Return (x, y) of the center of cell containing provided text 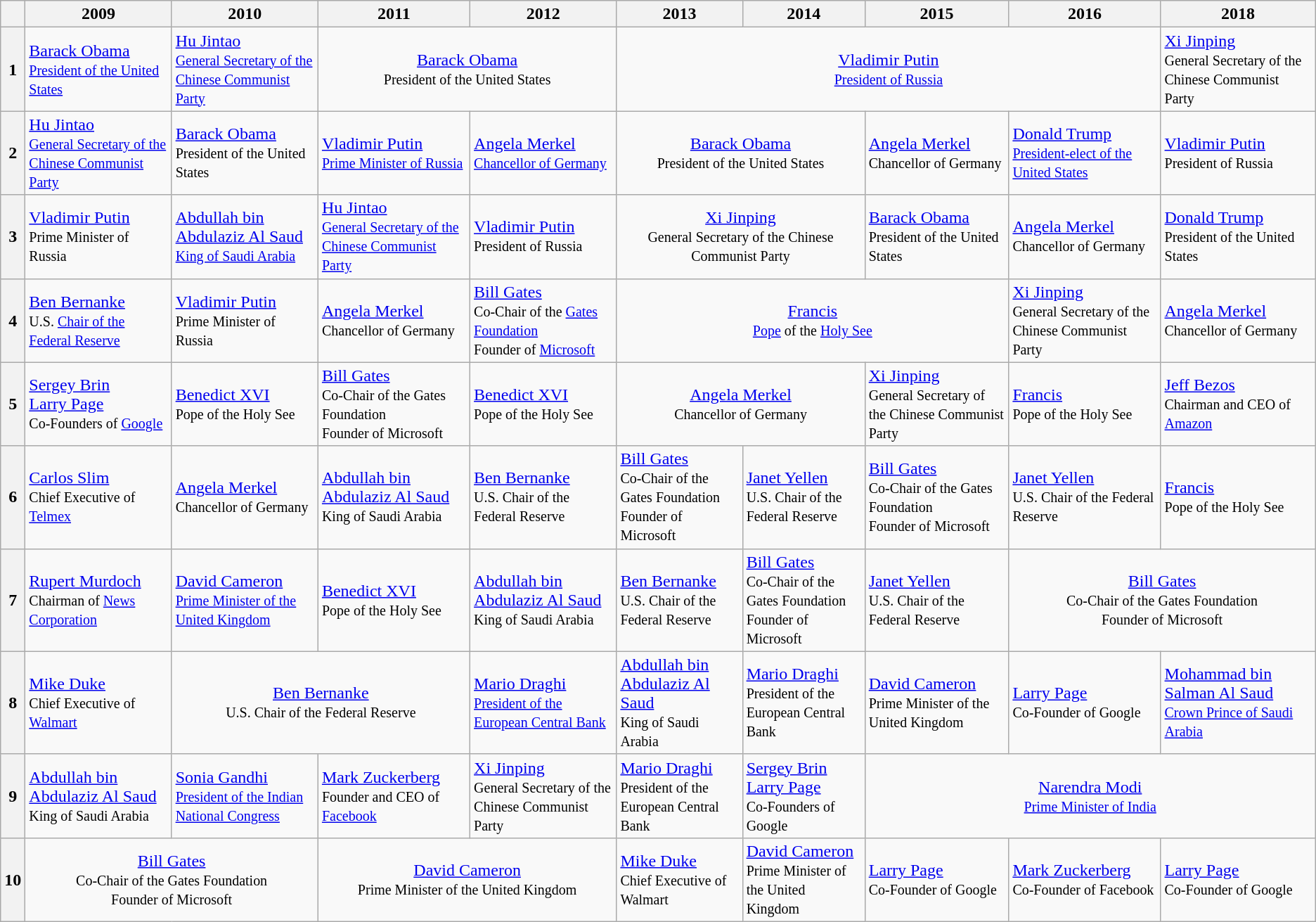
2011 (394, 14)
Mohammad bin Salman Al SaudCrown Prince of Saudi Arabia (1238, 703)
Donald TrumpPresident-elect of the United States (1085, 153)
Donald TrumpPresident of the United States (1238, 236)
1 (13, 69)
3 (13, 236)
2018 (1238, 14)
2013 (679, 14)
2016 (1085, 14)
Carlos SlimChief Executive of Telmex (98, 497)
Mark ZuckerbergCo-Founder of Facebook (1085, 879)
2012 (543, 14)
2014 (804, 14)
Mark ZuckerbergFounder and CEO of Facebook (394, 796)
Narendra ModiPrime Minister of India (1090, 796)
Jeff BezosChairman and CEO of Amazon (1238, 404)
5 (13, 404)
10 (13, 879)
7 (13, 600)
9 (13, 796)
6 (13, 497)
Sonia GandhiPresident of the Indian National Congress (245, 796)
4 (13, 321)
2010 (245, 14)
Rupert MurdochChairman of News Corporation (98, 600)
8 (13, 703)
2015 (936, 14)
2009 (98, 14)
2 (13, 153)
